Find where the given text appears and provide that cell's center as [x, y] coordinate. 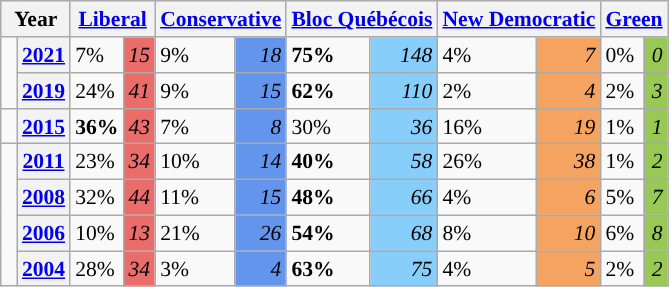
75% [328, 55]
5% [622, 197]
23% [96, 162]
68 [404, 233]
6 [568, 197]
63% [328, 269]
16% [486, 126]
66 [404, 197]
3% [195, 269]
30% [328, 126]
2021 [44, 55]
2006 [44, 233]
148 [404, 55]
Liberal [112, 19]
36% [96, 126]
3 [656, 91]
8% [486, 233]
10 [568, 233]
18 [260, 55]
58 [404, 162]
6% [622, 233]
19 [568, 126]
26 [260, 233]
54% [328, 233]
44 [139, 197]
2019 [44, 91]
2011 [44, 162]
Conservative [220, 19]
43 [139, 126]
48% [328, 197]
32% [96, 197]
40% [328, 162]
Year [36, 19]
2004 [44, 269]
Green [634, 19]
0% [622, 55]
1 [656, 126]
11% [195, 197]
24% [96, 91]
26% [486, 162]
110 [404, 91]
62% [328, 91]
36 [404, 126]
41 [139, 91]
21% [195, 233]
28% [96, 269]
New Democratic [518, 19]
14 [260, 162]
75 [404, 269]
2008 [44, 197]
13 [139, 233]
Bloc Québécois [362, 19]
2015 [44, 126]
0 [656, 55]
38 [568, 162]
5 [568, 269]
